Search for the cell housing the specified text and yield its (X, Y) center coordinate. 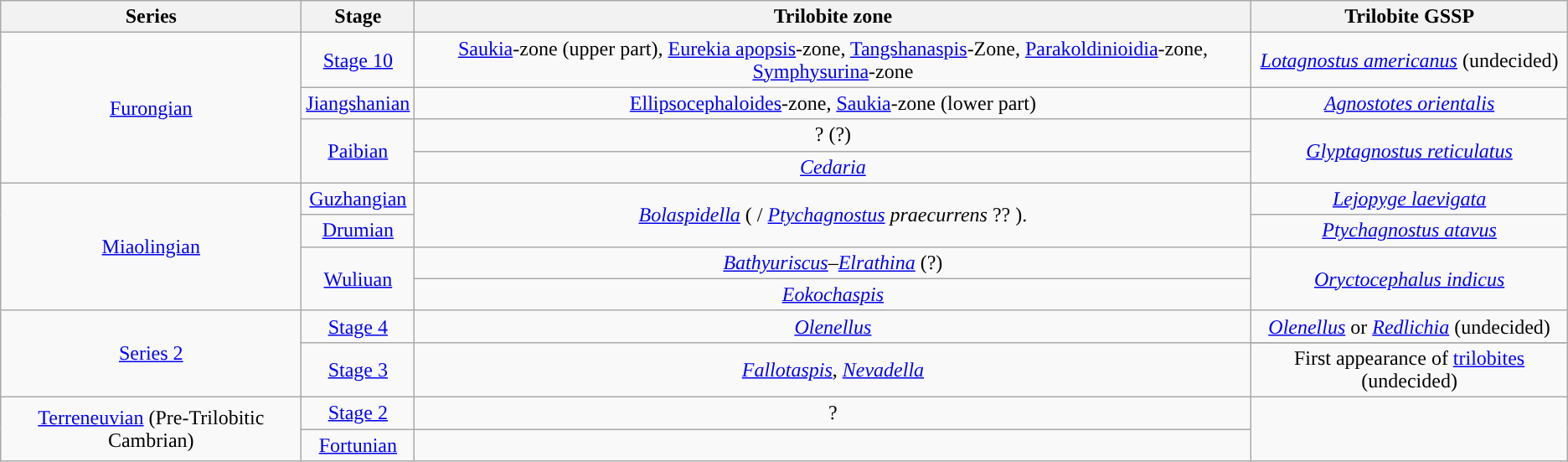
? (?) (833, 135)
Fortunian (358, 445)
Bathyuriscus–Elrathina (?) (833, 262)
Ellipsocephaloides-zone, Saukia-zone (lower part) (833, 103)
First appearance of trilobites (undecided) (1409, 369)
Stage 2 (358, 413)
Saukia-zone (upper part), Eurekia apopsis-zone, Tangshanaspis-Zone, Parakoldinioidia-zone, Symphysurina-zone (833, 60)
Cedaria (833, 167)
Terreneuvian (Pre-Trilobitic Cambrian) (151, 428)
Furongian (151, 107)
Stage 3 (358, 369)
Trilobite zone (833, 17)
Fallotaspis, Nevadella (833, 369)
Guzhangian (358, 199)
Stage (358, 17)
Trilobite GSSP (1409, 17)
Paibian (358, 151)
Series (151, 17)
Agnostotes orientalis (1409, 103)
Oryctocephalus indicus (1409, 278)
Lotagnostus americanus (undecided) (1409, 60)
Jiangshanian (358, 103)
Eokochaspis (833, 294)
Wuliuan (358, 278)
Miaolingian (151, 247)
Stage 10 (358, 60)
Drumian (358, 231)
Olenellus or Redlichia (undecided) (1409, 326)
Lejopyge laevigata (1409, 199)
? (833, 413)
Olenellus (833, 326)
Stage 4 (358, 326)
Ptychagnostus atavus (1409, 231)
Series 2 (151, 354)
Glyptagnostus reticulatus (1409, 151)
Bolaspidella ( / Ptychagnostus praecurrens ?? ). (833, 215)
